Search for the cell housing the specified text and yield its [X, Y] center coordinate. 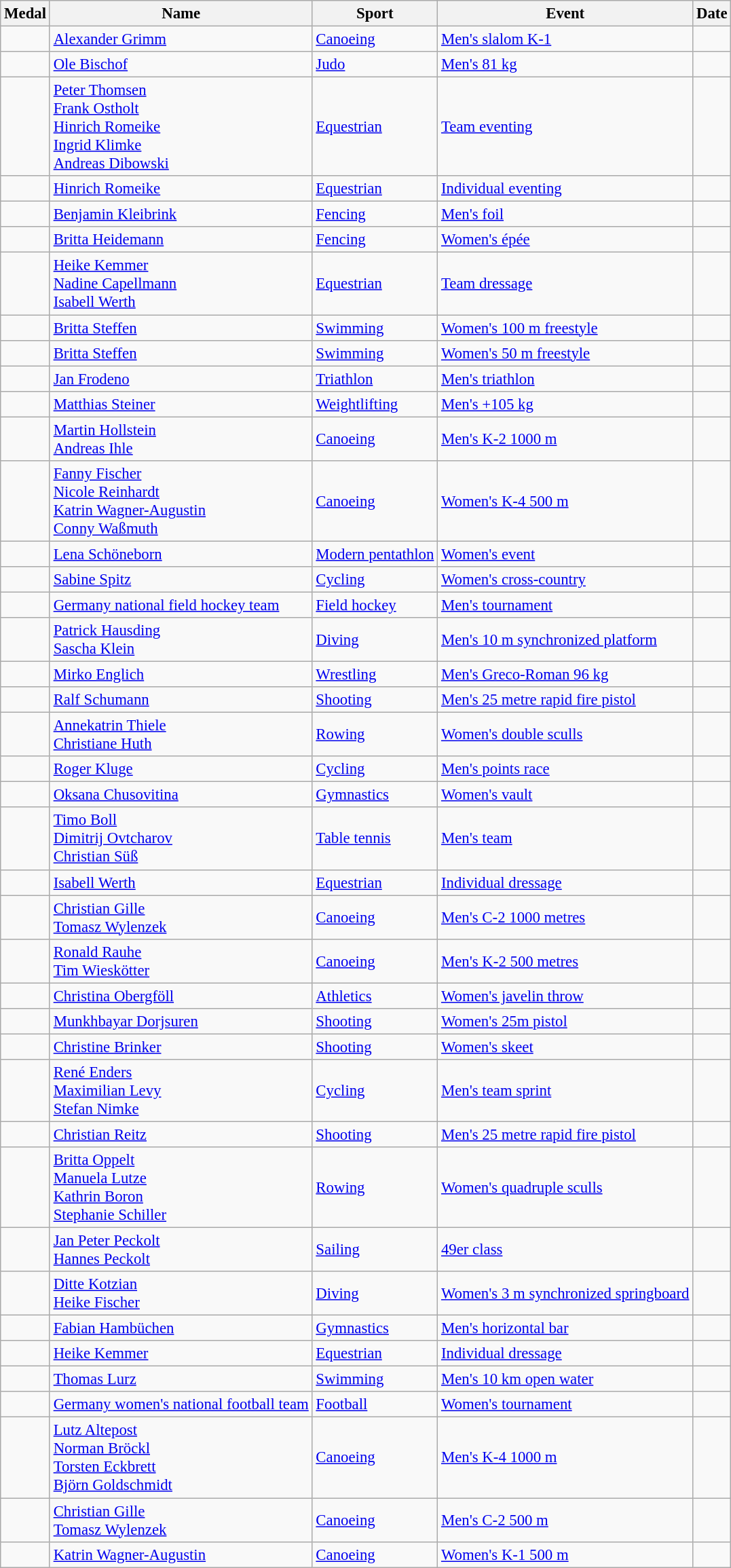
Heike Kemmer [181, 1354]
Oksana Chusovitina [181, 795]
Sport [375, 14]
Germany national field hockey team [181, 605]
Individual eventing [565, 189]
Men's foil [565, 214]
Women's quadruple sculls [565, 1188]
Women's K-1 500 m [565, 1554]
Fabian Hambüchen [181, 1328]
Men's tournament [565, 605]
Medal [26, 14]
Women's tournament [565, 1404]
Event [565, 14]
Men's team sprint [565, 1091]
Martin HollsteinAndreas Ihle [181, 438]
Wrestling [375, 675]
Britta OppeltManuela LutzeKathrin BoronStephanie Schiller [181, 1188]
Munkhbayar Dorjsuren [181, 1022]
Mirko Englich [181, 675]
Triathlon [375, 379]
Women's skeet [565, 1047]
Women's 100 m freestyle [565, 328]
Men's C-2 500 m [565, 1520]
Men's points race [565, 769]
Hinrich Romeike [181, 189]
Katrin Wagner-Augustin [181, 1554]
Women's cross-country [565, 580]
Football [375, 1404]
Women's javelin throw [565, 996]
Women's vault [565, 795]
Name [181, 14]
Lena Schöneborn [181, 554]
Date [712, 14]
Women's event [565, 554]
Lutz AltepostNorman BröcklTorsten EckbrettBjörn Goldschmidt [181, 1458]
Women's 3 m synchronized springboard [565, 1294]
Thomas Lurz [181, 1379]
Roger Kluge [181, 769]
Germany women's national football team [181, 1404]
Men's C-2 1000 metres [565, 918]
Ole Bischof [181, 64]
Ronald Rauhe Tim Wieskötter [181, 961]
Women's double sculls [565, 734]
Men's K-4 1000 m [565, 1458]
Men's K-2 500 metres [565, 961]
Heike Kemmer Nadine CapellmannIsabell Werth [181, 284]
Men's 10 km open water [565, 1379]
Women's épée [565, 240]
Sabine Spitz [181, 580]
Women's 50 m freestyle [565, 353]
Jan Frodeno [181, 379]
Table tennis [375, 839]
Men's 81 kg [565, 64]
Field hockey [375, 605]
Matthias Steiner [181, 404]
Women's 25m pistol [565, 1022]
Men's horizontal bar [565, 1328]
Men's slalom K-1 [565, 39]
Team dressage [565, 284]
Men's +105 kg [565, 404]
Timo BollDimitrij OvtcharovChristian Süß [181, 839]
49er class [565, 1250]
Men's triathlon [565, 379]
Judo [375, 64]
Britta Heidemann [181, 240]
Peter ThomsenFrank OstholtHinrich RomeikeIngrid KlimkeAndreas Dibowski [181, 127]
Ditte KotzianHeike Fischer [181, 1294]
Benjamin Kleibrink [181, 214]
Annekatrin ThieleChristiane Huth [181, 734]
Christina Obergföll [181, 996]
Fanny FischerNicole ReinhardtKatrin Wagner-AugustinConny Waßmuth [181, 501]
Sailing [375, 1250]
Team eventing [565, 127]
Christian Reitz [181, 1134]
Jan Peter PeckoltHannes Peckolt [181, 1250]
Isabell Werth [181, 882]
Christine Brinker [181, 1047]
Modern pentathlon [375, 554]
Men's Greco-Roman 96 kg [565, 675]
Weightlifting [375, 404]
Ralf Schumann [181, 700]
René EndersMaximilian LevyStefan Nimke [181, 1091]
Athletics [375, 996]
Men's K-2 1000 m [565, 438]
Men's team [565, 839]
Men's 10 m synchronized platform [565, 639]
Patrick HausdingSascha Klein [181, 639]
Alexander Grimm [181, 39]
Women's K-4 500 m [565, 501]
